Return (X, Y) of the center of cell containing provided text 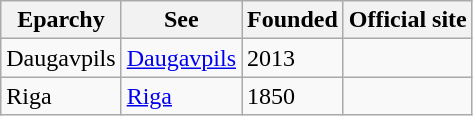
See (181, 20)
1850 (293, 96)
Official site (408, 20)
Founded (293, 20)
Eparchy (61, 20)
2013 (293, 58)
